Locate the cell with the specified text and output its (X, Y) center coordinate. 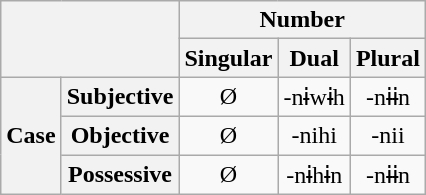
Objective (120, 135)
Number (302, 20)
Plural (388, 58)
Subjective (120, 97)
Singular (228, 58)
Possessive (120, 174)
-nɨwɨh (314, 97)
Case (31, 136)
-nii (388, 135)
-nihi (314, 135)
-nɨhɨn (314, 174)
Dual (314, 58)
